Output the (x, y) coordinate of the center of the cell containing the given text.  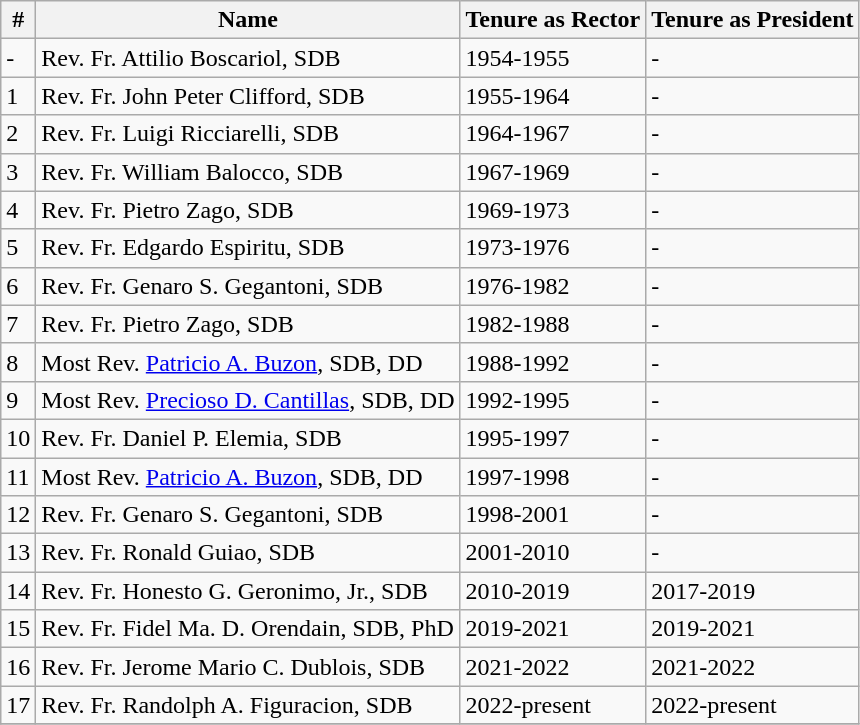
1973-1976 (553, 248)
3 (18, 172)
Rev. Fr. Honesto G. Geronimo, Jr., SDB (248, 591)
12 (18, 515)
Tenure as Rector (553, 20)
Rev. Fr. Randolph A. Figuracion, SDB (248, 705)
Rev. Fr. Attilio Boscariol, SDB (248, 58)
Rev. Fr. Daniel P. Elemia, SDB (248, 438)
5 (18, 248)
Tenure as President (752, 20)
1969-1973 (553, 210)
9 (18, 400)
Rev. Fr. John Peter Clifford, SDB (248, 96)
Rev. Fr. Ronald Guiao, SDB (248, 553)
14 (18, 591)
1967-1969 (553, 172)
Rev. Fr. Jerome Mario C. Dublois, SDB (248, 667)
Rev. Fr. Fidel Ma. D. Orendain, SDB, PhD (248, 629)
# (18, 20)
1998-2001 (553, 515)
16 (18, 667)
11 (18, 477)
2017-2019 (752, 591)
2 (18, 134)
2001-2010 (553, 553)
1 (18, 96)
Rev. Fr. Luigi Ricciarelli, SDB (248, 134)
2010-2019 (553, 591)
1976-1982 (553, 286)
Most Rev. Precioso D. Cantillas, SDB, DD (248, 400)
1954-1955 (553, 58)
1988-1992 (553, 362)
13 (18, 553)
Rev. Fr. William Balocco, SDB (248, 172)
1995-1997 (553, 438)
7 (18, 324)
8 (18, 362)
17 (18, 705)
1982-1988 (553, 324)
4 (18, 210)
Rev. Fr. Edgardo Espiritu, SDB (248, 248)
Name (248, 20)
10 (18, 438)
15 (18, 629)
1964-1967 (553, 134)
1955-1964 (553, 96)
6 (18, 286)
1997-1998 (553, 477)
1992-1995 (553, 400)
